From the cell containing the given text, extract its center point as [X, Y] coordinate. 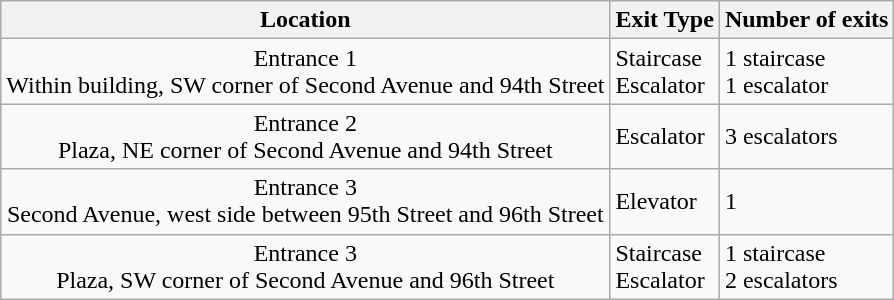
Entrance 2 Plaza, NE corner of Second Avenue and 94th Street [306, 136]
Entrance 1 Within building, SW corner of Second Avenue and 94th Street [306, 72]
1 staircase2 escalators [806, 266]
Entrance 3 Plaza, SW corner of Second Avenue and 96th Street [306, 266]
Location [306, 20]
1 staircase1 escalator [806, 72]
3 escalators [806, 136]
Entrance 3 Second Avenue, west side between 95th Street and 96th Street [306, 202]
1 [806, 202]
Escalator [665, 136]
Exit Type [665, 20]
Number of exits [806, 20]
Elevator [665, 202]
